Identify which cell holds the provided text, then report its (x, y) central coordinate. 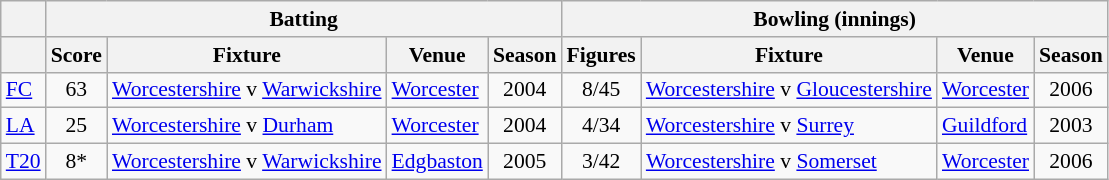
25 (76, 126)
FC (24, 90)
Bowling (innings) (835, 19)
Worcestershire v Gloucestershire (789, 90)
2003 (1071, 126)
Worcestershire v Surrey (789, 126)
Guildford (986, 126)
2005 (525, 162)
3/42 (602, 162)
Score (76, 55)
63 (76, 90)
Batting (304, 19)
8* (76, 162)
Edgbaston (438, 162)
8/45 (602, 90)
T20 (24, 162)
4/34 (602, 126)
LA (24, 126)
Worcestershire v Somerset (789, 162)
Worcestershire v Durham (247, 126)
Figures (602, 55)
